Return [x, y] of the center of cell containing provided text 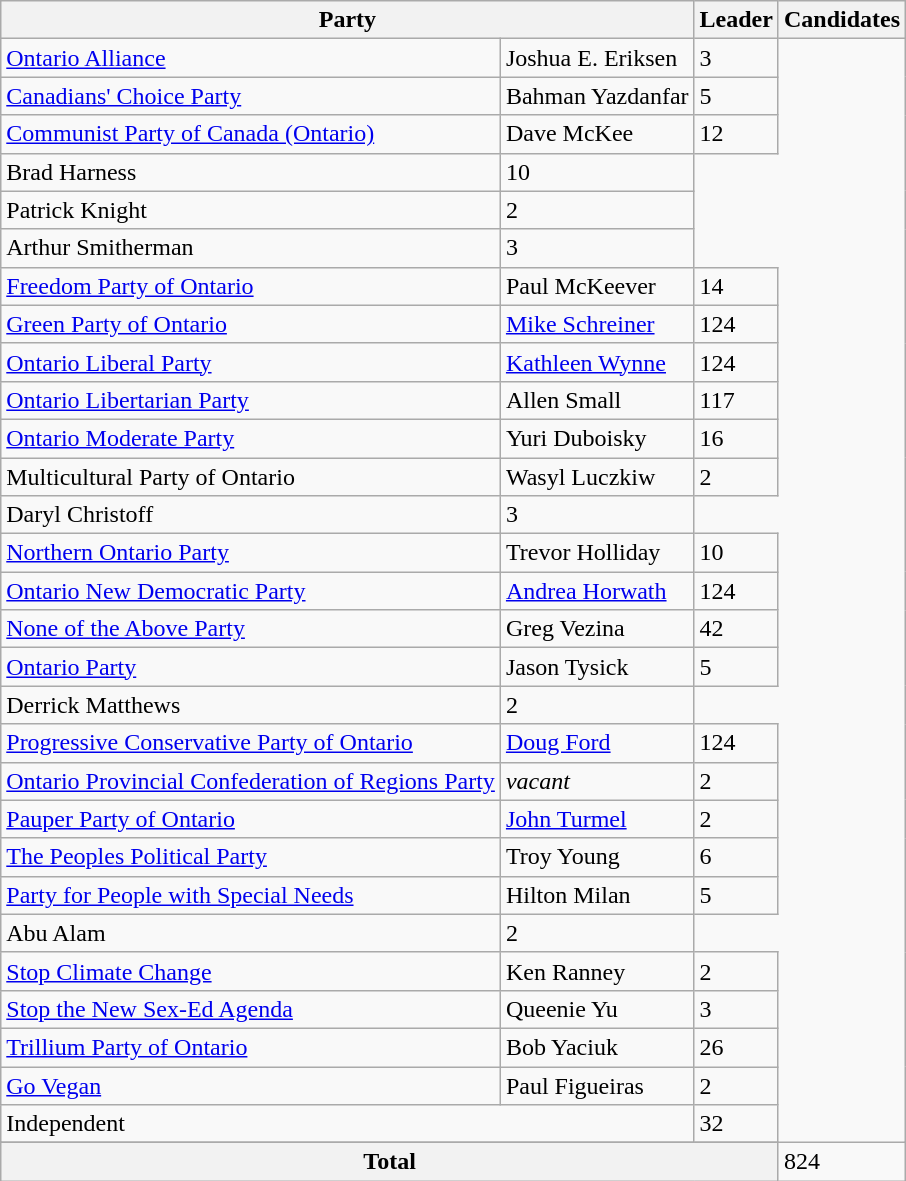
The Peoples Political Party [251, 857]
Doug Ford [597, 743]
Ontario Provincial Confederation of Regions Party [251, 781]
Ontario Alliance [251, 58]
Queenie Yu [597, 1009]
26 [736, 1047]
Ken Ranney [597, 971]
Arthur Smitherman [251, 248]
Brad Harness [251, 172]
Mike Schreiner [597, 324]
Canadians' Choice Party [251, 96]
Candidates [842, 20]
Jason Tysick [597, 667]
Derrick Matthews [251, 705]
Paul Figueiras [597, 1085]
Ontario New Democratic Party [251, 591]
Stop the New Sex-Ed Agenda [251, 1009]
Joshua E. Eriksen [597, 58]
Abu Alam [251, 933]
Bahman Yazdanfar [597, 96]
16 [736, 438]
Stop Climate Change [251, 971]
Northern Ontario Party [251, 553]
None of the Above Party [251, 629]
John Turmel [597, 819]
Ontario Moderate Party [251, 438]
Yuri Duboisky [597, 438]
Daryl Christoff [251, 515]
12 [736, 134]
6 [736, 857]
Hilton Milan [597, 895]
Ontario Libertarian Party [251, 400]
Patrick Knight [251, 210]
Trevor Holliday [597, 553]
Multicultural Party of Ontario [251, 477]
Pauper Party of Ontario [251, 819]
Green Party of Ontario [251, 324]
Wasyl Luczkiw [597, 477]
Allen Small [597, 400]
Leader [736, 20]
Total [390, 1162]
14 [736, 286]
Greg Vezina [597, 629]
Progressive Conservative Party of Ontario [251, 743]
824 [842, 1162]
117 [736, 400]
Trillium Party of Ontario [251, 1047]
Independent [348, 1124]
Party for People with Special Needs [251, 895]
Dave McKee [597, 134]
Ontario Party [251, 667]
Party [348, 20]
Andrea Horwath [597, 591]
Kathleen Wynne [597, 362]
Troy Young [597, 857]
Freedom Party of Ontario [251, 286]
Go Vegan [251, 1085]
Communist Party of Canada (Ontario) [251, 134]
Bob Yaciuk [597, 1047]
Paul McKeever [597, 286]
vacant [597, 781]
32 [736, 1124]
Ontario Liberal Party [251, 362]
42 [736, 629]
